From the cell containing the given text, extract its center point as [X, Y] coordinate. 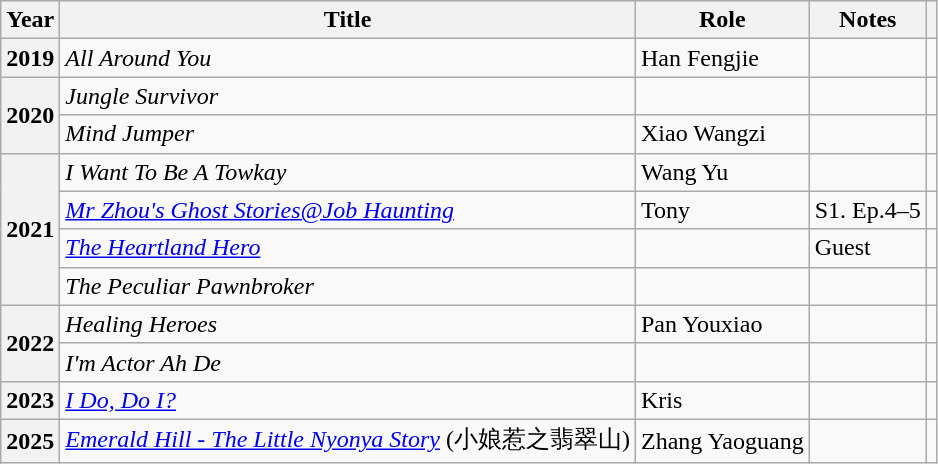
I Want To Be A Towkay [348, 172]
Wang Yu [722, 172]
Mind Jumper [348, 134]
Guest [868, 248]
Mr Zhou's Ghost Stories@Job Haunting [348, 210]
Jungle Survivor [348, 96]
2022 [30, 343]
Pan Youxiao [722, 324]
I Do, Do I? [348, 400]
S1. Ep.4–5 [868, 210]
Zhang Yaoguang [722, 440]
Notes [868, 20]
All Around You [348, 58]
Year [30, 20]
Title [348, 20]
Kris [722, 400]
2020 [30, 115]
2021 [30, 229]
I'm Actor Ah De [348, 362]
The Peculiar Pawnbroker [348, 286]
Tony [722, 210]
Emerald Hill - The Little Nyonya Story (小娘惹之翡翠山) [348, 440]
Role [722, 20]
2023 [30, 400]
Healing Heroes [348, 324]
Han Fengjie [722, 58]
The Heartland Hero [348, 248]
2025 [30, 440]
Xiao Wangzi [722, 134]
2019 [30, 58]
